Output the (x, y) coordinate of the center of the cell containing the given text.  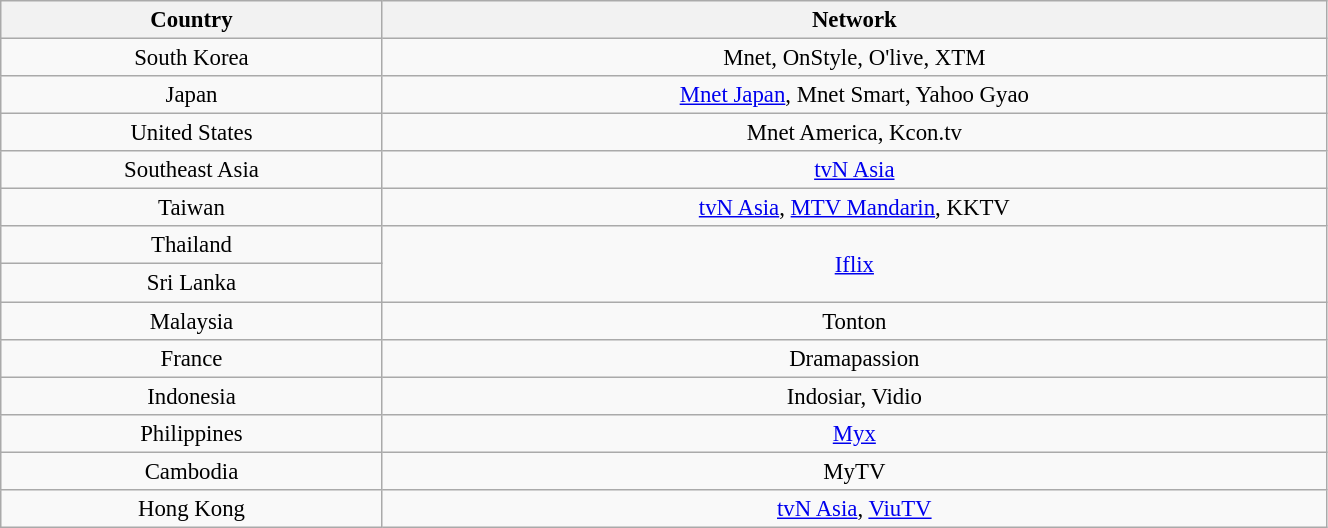
tvN Asia, ViuTV (854, 509)
Southeast Asia (192, 170)
Taiwan (192, 208)
South Korea (192, 58)
Japan (192, 95)
Mnet Japan, Mnet Smart, Yahoo Gyao (854, 95)
Sri Lanka (192, 283)
Mnet, OnStyle, O'live, XTM (854, 58)
Philippines (192, 433)
tvN Asia, MTV Mandarin, KKTV (854, 208)
United States (192, 133)
Network (854, 20)
Dramapassion (854, 358)
Malaysia (192, 321)
Hong Kong (192, 509)
Cambodia (192, 471)
MyTV (854, 471)
Indosiar, Vidio (854, 396)
Iflix (854, 264)
Mnet America, Kcon.tv (854, 133)
France (192, 358)
Myx (854, 433)
Thailand (192, 245)
Indonesia (192, 396)
tvN Asia (854, 170)
Tonton (854, 321)
Country (192, 20)
